Pinpoint the cell where the given text exists, returning its (X, Y) midpoint coordinate. 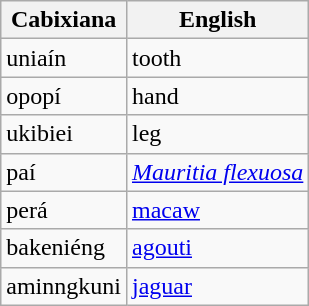
macaw (217, 210)
jaguar (217, 286)
English (217, 20)
Cabixiana (64, 20)
agouti (217, 248)
bakeniéng (64, 248)
tooth (217, 58)
paí (64, 172)
aminngkuni (64, 286)
perá (64, 210)
ukibiei (64, 134)
leg (217, 134)
hand (217, 96)
Mauritia flexuosa (217, 172)
uniaín (64, 58)
opopí (64, 96)
